Pinpoint the cell where the given text exists, returning its (X, Y) midpoint coordinate. 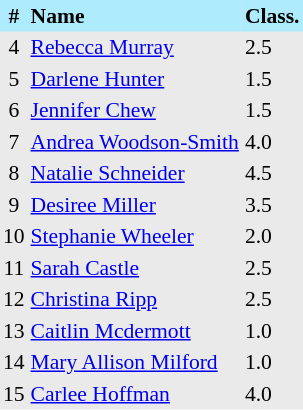
6 (14, 110)
3.5 (272, 205)
Name (135, 16)
Jennifer Chew (135, 110)
11 (14, 268)
Carlee Hoffman (135, 394)
14 (14, 362)
Rebecca Murray (135, 48)
# (14, 16)
Mary Allison Milford (135, 362)
5 (14, 79)
Christina Ripp (135, 300)
4 (14, 48)
Class. (272, 16)
2.0 (272, 236)
Andrea Woodson-Smith (135, 142)
13 (14, 331)
10 (14, 236)
Natalie Schneider (135, 174)
8 (14, 174)
9 (14, 205)
Caitlin Mcdermott (135, 331)
Darlene Hunter (135, 79)
4.5 (272, 174)
12 (14, 300)
Desiree Miller (135, 205)
Sarah Castle (135, 268)
7 (14, 142)
Stephanie Wheeler (135, 236)
15 (14, 394)
